From the cell containing the given text, extract its center point as [x, y] coordinate. 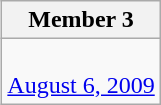
Member 3 [81, 20]
August 6, 2009 [81, 72]
